Find where the given text appears and provide that cell's center as (x, y) coordinate. 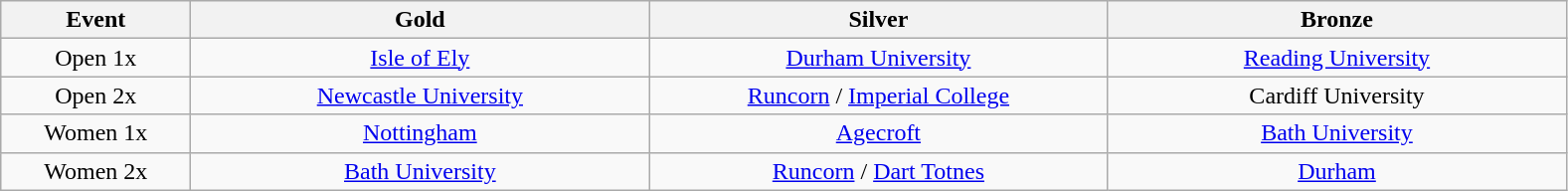
Runcorn / Imperial College (879, 95)
Silver (879, 20)
Isle of Ely (420, 58)
Open 1x (95, 58)
Nottingham (420, 133)
Cardiff University (1336, 95)
Agecroft (879, 133)
Event (95, 20)
Open 2x (95, 95)
Gold (420, 20)
Durham (1336, 171)
Runcorn / Dart Totnes (879, 171)
Newcastle University (420, 95)
Bronze (1336, 20)
Women 1x (95, 133)
Women 2x (95, 171)
Reading University (1336, 58)
Durham University (879, 58)
